Provide the [x, y] coordinate of the cell's center where the given text is located.  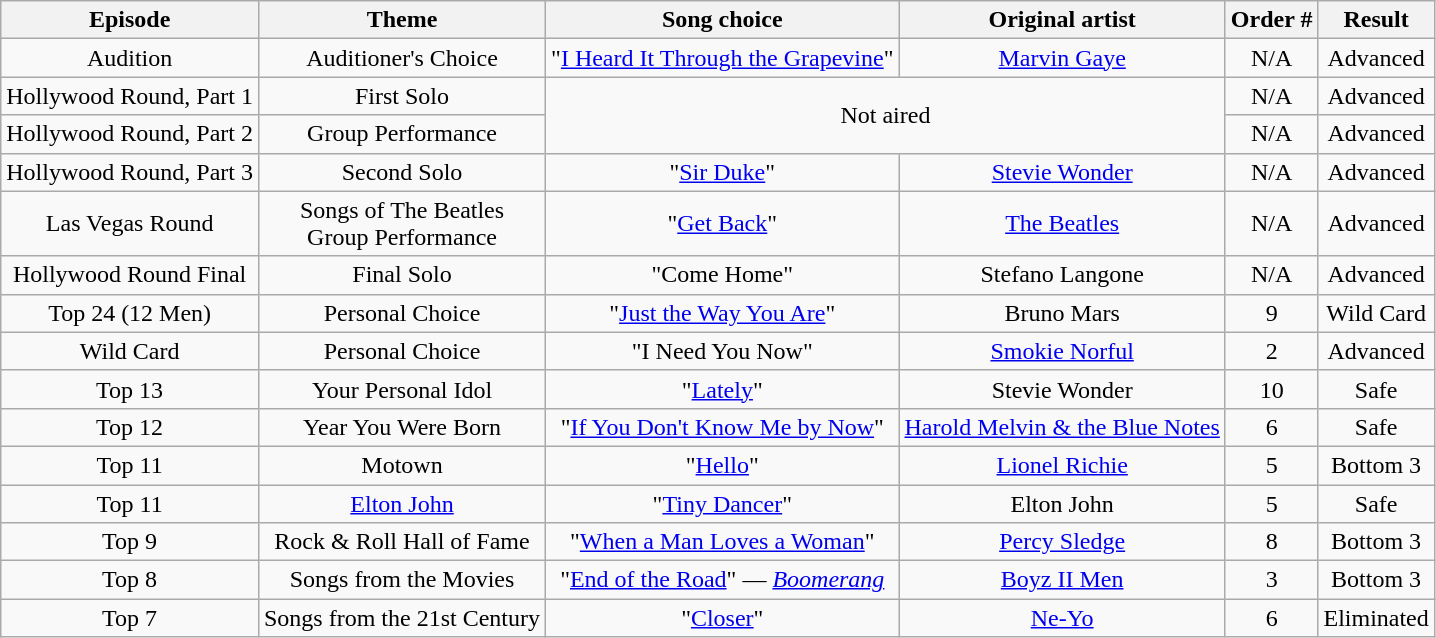
Songs from the Movies [402, 580]
Boyz II Men [1062, 580]
Las Vegas Round [130, 224]
Second Solo [402, 172]
Theme [402, 20]
Your Personal Idol [402, 389]
9 [1272, 313]
"Closer" [722, 618]
Bruno Mars [1062, 313]
Eliminated [1376, 618]
"I Heard It Through the Grapevine" [722, 58]
Top 24 (12 Men) [130, 313]
Top 7 [130, 618]
8 [1272, 542]
Original artist [1062, 20]
"End of the Road" — Boomerang [722, 580]
Auditioner's Choice [402, 58]
Smokie Norful [1062, 351]
Hollywood Round, Part 3 [130, 172]
First Solo [402, 96]
Top 8 [130, 580]
Marvin Gaye [1062, 58]
Top 13 [130, 389]
Hollywood Round, Part 1 [130, 96]
Lionel Richie [1062, 465]
Order # [1272, 20]
Year You Were Born [402, 427]
"Sir Duke" [722, 172]
Not aired [886, 115]
"When a Man Loves a Woman" [722, 542]
Harold Melvin & the Blue Notes [1062, 427]
"Tiny Dancer" [722, 503]
"Get Back" [722, 224]
"Come Home" [722, 275]
Rock & Roll Hall of Fame [402, 542]
Ne-Yo [1062, 618]
Songs of The Beatles Group Performance [402, 224]
Stefano Langone [1062, 275]
"Hello" [722, 465]
Hollywood Round Final [130, 275]
Top 12 [130, 427]
Group Performance [402, 134]
10 [1272, 389]
Percy Sledge [1062, 542]
Episode [130, 20]
Top 9 [130, 542]
Hollywood Round, Part 2 [130, 134]
"If You Don't Know Me by Now" [722, 427]
Final Solo [402, 275]
Songs from the 21st Century [402, 618]
The Beatles [1062, 224]
3 [1272, 580]
Motown [402, 465]
"I Need You Now" [722, 351]
"Just the Way You Are" [722, 313]
"Lately" [722, 389]
Result [1376, 20]
2 [1272, 351]
Audition [130, 58]
Song choice [722, 20]
